Provide the [x, y] coordinate of the cell's center where the given text is located.  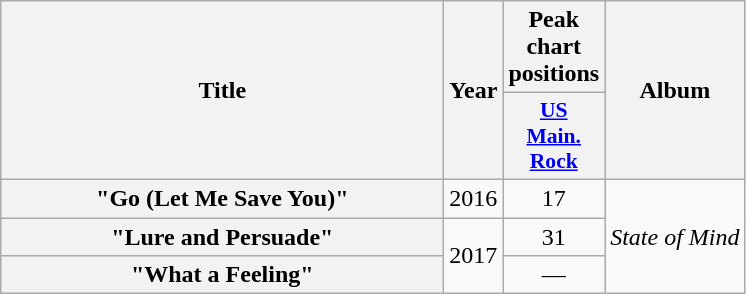
2016 [474, 198]
"Go (Let Me Save You)" [222, 198]
Album [675, 90]
"Lure and Persuade" [222, 237]
Peak chart positions [554, 47]
— [554, 275]
"What a Feeling" [222, 275]
USMain.Rock [554, 136]
State of Mind [675, 236]
Year [474, 90]
17 [554, 198]
Title [222, 90]
31 [554, 237]
2017 [474, 256]
